Pinpoint the cell where the given text exists, returning its [X, Y] midpoint coordinate. 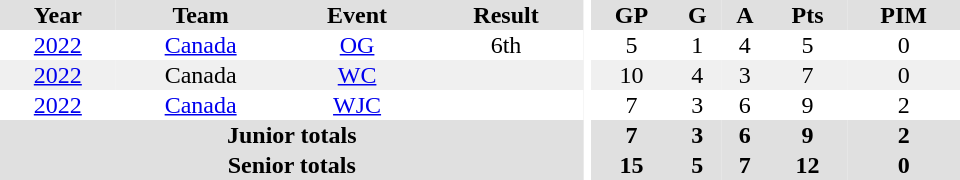
OG [358, 45]
Junior totals [292, 135]
Year [58, 15]
Team [201, 15]
12 [808, 165]
G [698, 15]
Result [506, 15]
Pts [808, 15]
1 [698, 45]
6th [506, 45]
10 [631, 75]
Senior totals [292, 165]
WC [358, 75]
A [745, 15]
Event [358, 15]
15 [631, 165]
GP [631, 15]
PIM [904, 15]
WJC [358, 105]
